Return [x, y] of the center of cell containing provided text 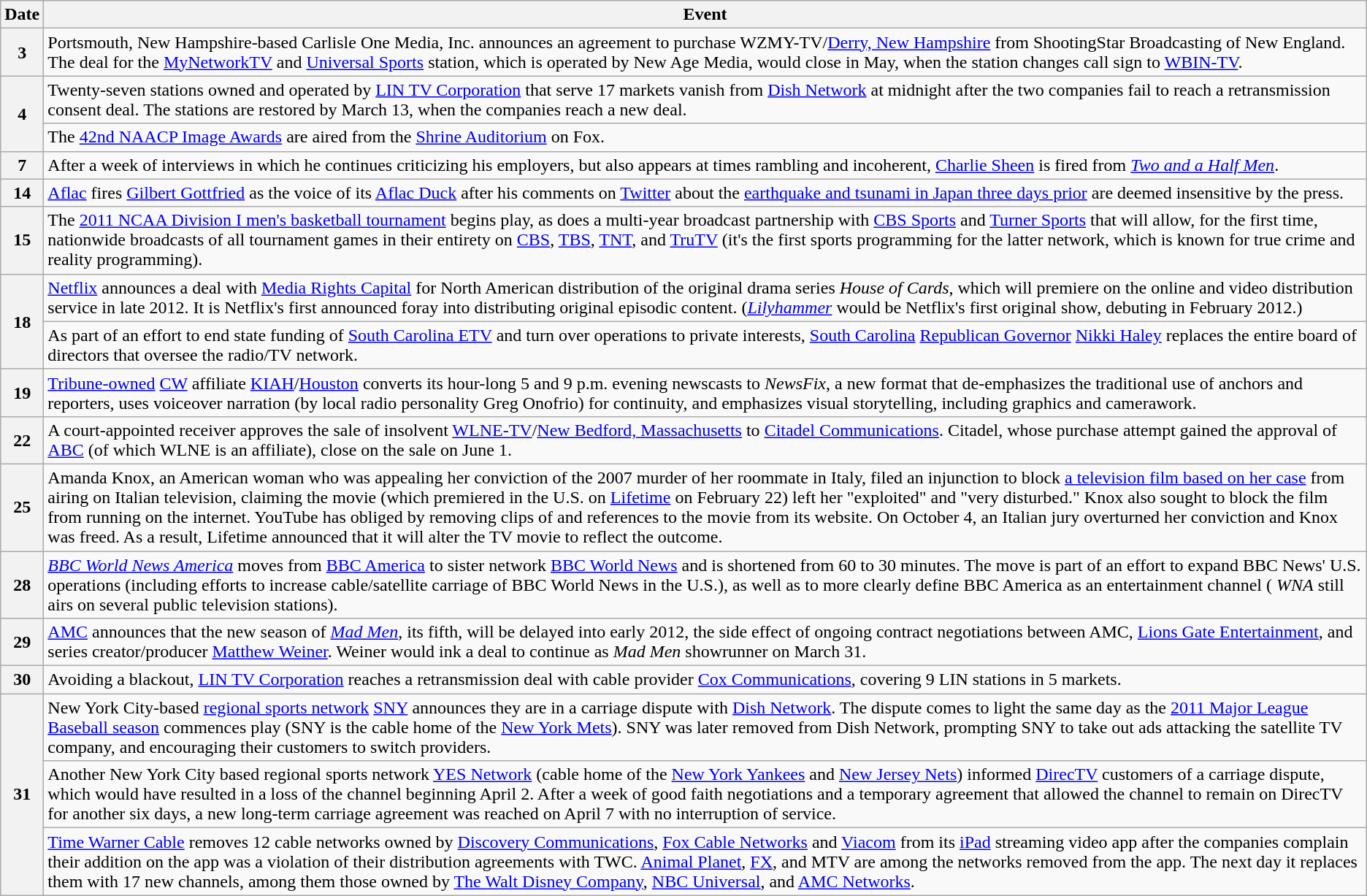
4 [22, 114]
22 [22, 440]
18 [22, 321]
3 [22, 53]
15 [22, 240]
7 [22, 165]
The 42nd NAACP Image Awards are aired from the Shrine Auditorium on Fox. [705, 137]
Event [705, 15]
28 [22, 584]
29 [22, 643]
14 [22, 193]
25 [22, 507]
Avoiding a blackout, LIN TV Corporation reaches a retransmission deal with cable provider Cox Communications, covering 9 LIN stations in 5 markets. [705, 680]
Date [22, 15]
30 [22, 680]
31 [22, 794]
19 [22, 393]
